Output the [X, Y] coordinate of the center of the cell containing the given text.  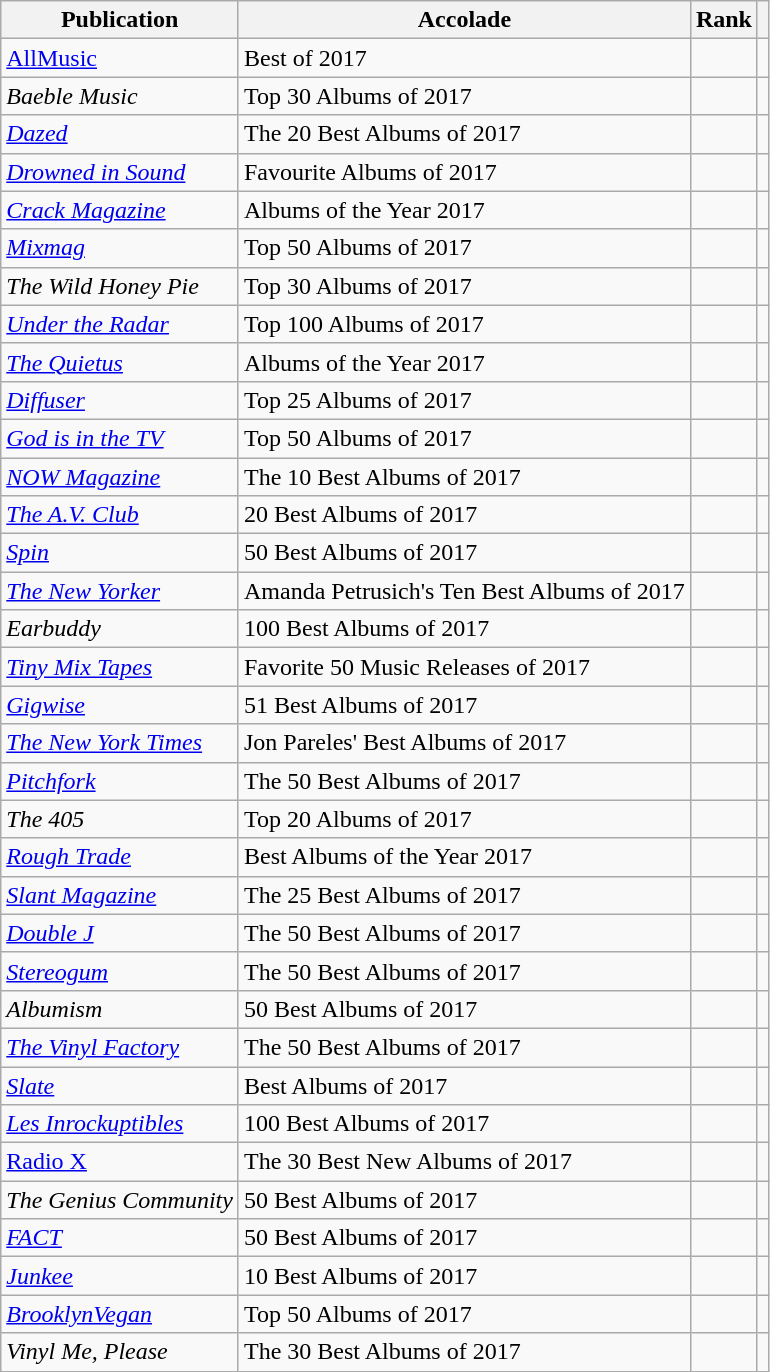
Jon Pareles' Best Albums of 2017 [464, 743]
The New Yorker [120, 591]
Drowned in Sound [120, 172]
Diffuser [120, 400]
Slant Magazine [120, 895]
Mixmag [120, 248]
10 Best Albums of 2017 [464, 1276]
The 20 Best Albums of 2017 [464, 134]
FACT [120, 1238]
51 Best Albums of 2017 [464, 705]
AllMusic [120, 58]
Rank [724, 20]
The New York Times [120, 743]
Best Albums of the Year 2017 [464, 857]
The Quietus [120, 362]
Albumism [120, 1009]
The Genius Community [120, 1200]
The Vinyl Factory [120, 1047]
Stereogum [120, 971]
Favourite Albums of 2017 [464, 172]
The Wild Honey Pie [120, 286]
Top 25 Albums of 2017 [464, 400]
Rough Trade [120, 857]
Best Albums of 2017 [464, 1085]
Tiny Mix Tapes [120, 667]
Crack Magazine [120, 210]
Publication [120, 20]
Radio X [120, 1162]
Accolade [464, 20]
Slate [120, 1085]
The 10 Best Albums of 2017 [464, 477]
Gigwise [120, 705]
Dazed [120, 134]
Les Inrockuptibles [120, 1124]
Earbuddy [120, 629]
Best of 2017 [464, 58]
Baeble Music [120, 96]
Under the Radar [120, 324]
BrooklynVegan [120, 1314]
Double J [120, 933]
Vinyl Me, Please [120, 1352]
Junkee [120, 1276]
The A.V. Club [120, 515]
Top 100 Albums of 2017 [464, 324]
God is in the TV [120, 438]
Favorite 50 Music Releases of 2017 [464, 667]
The 30 Best Albums of 2017 [464, 1352]
Top 20 Albums of 2017 [464, 819]
The 30 Best New Albums of 2017 [464, 1162]
Pitchfork [120, 781]
Spin [120, 553]
20 Best Albums of 2017 [464, 515]
The 405 [120, 819]
Amanda Petrusich's Ten Best Albums of 2017 [464, 591]
The 25 Best Albums of 2017 [464, 895]
NOW Magazine [120, 477]
